Find where the given text appears and provide that cell's center as (X, Y) coordinate. 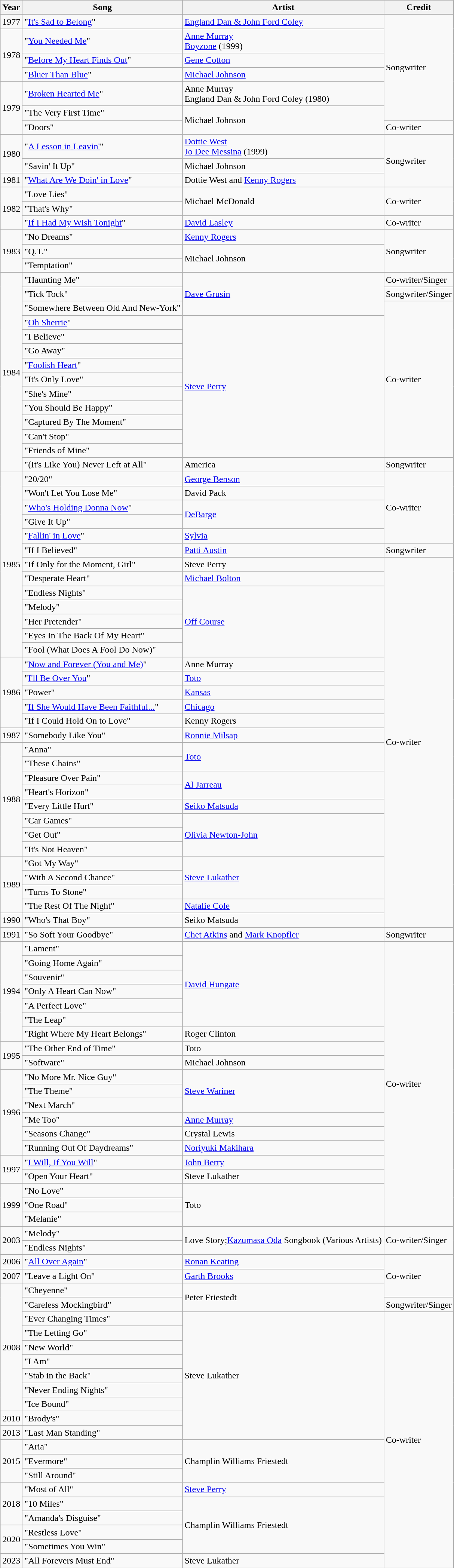
1994 (11, 991)
Noriyuki Makihara (283, 1148)
America (283, 465)
"(It's Like You) Never Left at All" (102, 465)
"Anna" (102, 749)
"Who's Holding Donna Now" (102, 507)
Anne MurrayBoyzone (1999) (283, 41)
"It's Not Heaven" (102, 849)
"Eyes In The Back Of My Heart" (102, 635)
1991 (11, 935)
"Right Where My Heart Belongs" (102, 1034)
"Me Too" (102, 1119)
2010 (11, 1418)
"So Soft Your Goodbye" (102, 935)
"Open Your Heart" (102, 1176)
"Sometimes You Win" (102, 1546)
Roger Clinton (283, 1034)
"Stab in the Back" (102, 1376)
1996 (11, 1112)
2008 (11, 1347)
"10 Miles" (102, 1504)
Sylvia (283, 536)
"The Leap" (102, 1020)
1990 (11, 920)
"A Perfect Love" (102, 1006)
"If I Could Hold On to Love" (102, 721)
2006 (11, 1262)
Michael Bolton (283, 579)
"Restless Love" (102, 1532)
"You Needed Me" (102, 41)
"Power" (102, 693)
1987 (11, 735)
"Temptation" (102, 266)
"Souvenir" (102, 977)
"Get Out" (102, 835)
Kansas (283, 693)
"I Will, If You Will" (102, 1162)
"Give It Up" (102, 522)
"Brody's" (102, 1418)
"Ever Changing Times" (102, 1319)
2007 (11, 1276)
"Tick Tock" (102, 294)
1979 (11, 108)
David Lasley (283, 223)
"20/20" (102, 479)
1984 (11, 372)
"Doors" (102, 127)
"Captured By The Moment" (102, 422)
Olivia Newton-John (283, 835)
Anne MurrayEngland Dan & John Ford Coley (1980) (283, 93)
2018 (11, 1504)
John Berry (283, 1162)
"Every Little Hurt" (102, 806)
Chet Atkins and Mark Knopfler (283, 935)
"Somewhere Between Old And New-York" (102, 308)
Peter Friestedt (283, 1297)
"Lament" (102, 949)
Year (11, 7)
Off Course (283, 621)
"The Rest Of The Night" (102, 906)
"Never Ending Nights" (102, 1390)
1978 (11, 55)
Dottie WestJo Dee Messina (1999) (283, 147)
1977 (11, 22)
DeBarge (283, 515)
"All Forevers Must End" (102, 1561)
"Heart's Horizon" (102, 792)
Artist (283, 7)
"Melanie" (102, 1219)
"If She Would Have Been Faithful..." (102, 707)
Natalie Cole (283, 906)
"It's Only Love" (102, 379)
"Car Games" (102, 820)
2023 (11, 1561)
Steve Wariner (283, 1091)
"Evermore" (102, 1461)
Dottie West and Kenny Rogers (283, 180)
"Fallin' in Love" (102, 536)
"Amanda's Disguise" (102, 1518)
"Going Home Again" (102, 963)
"Only A Heart Can Now" (102, 991)
1999 (11, 1205)
"Before My Heart Finds Out" (102, 60)
"Fool (What Does A Fool Do Now)" (102, 650)
"Foolish Heart" (102, 365)
England Dan & John Ford Coley (283, 22)
Song (102, 7)
"Still Around" (102, 1475)
David Pack (283, 493)
"That's Why" (102, 208)
"No Dreams" (102, 237)
"If I Believed" (102, 550)
"Turns To Stone" (102, 892)
"What Are We Doin' in Love" (102, 180)
1983 (11, 251)
1997 (11, 1169)
"Aria" (102, 1447)
"Who's That Boy" (102, 920)
1988 (11, 799)
"Seasons Change" (102, 1134)
"The Letting Go" (102, 1333)
"Bluer Than Blue" (102, 74)
"Love Lies" (102, 194)
"Savin' It Up" (102, 166)
"She's Mine" (102, 393)
Gene Cotton (283, 60)
"A Lesson in Leavin'" (102, 147)
Michael McDonald (283, 201)
"Leave a Light On" (102, 1276)
"Somebody Like You" (102, 735)
1981 (11, 180)
"If I Had My Wish Tonight" (102, 223)
"If Only for the Moment, Girl" (102, 564)
Chicago (283, 707)
George Benson (283, 479)
"Most of All" (102, 1489)
"Now and Forever (You and Me)" (102, 664)
Patti Austin (283, 550)
"Friends of Mine" (102, 451)
"I Believe" (102, 337)
"Careless Mockingbird" (102, 1304)
Crystal Lewis (283, 1134)
"Cheyenne" (102, 1290)
"Software" (102, 1062)
"The Other End of Time" (102, 1048)
"Pleasure Over Pain" (102, 778)
"New World" (102, 1347)
"Running Out Of Daydreams" (102, 1148)
Ronan Keating (283, 1262)
2013 (11, 1433)
"I'll Be Over You" (102, 678)
"You Should Be Happy" (102, 408)
"Oh Sherrie" (102, 322)
Dave Grusin (283, 294)
Credit (419, 7)
1980 (11, 153)
1995 (11, 1055)
"The Very First Time" (102, 113)
"Haunting Me" (102, 280)
2015 (11, 1461)
"The Theme" (102, 1091)
"All Over Again" (102, 1262)
2020 (11, 1539)
"These Chains" (102, 764)
"Q.T." (102, 251)
"Got My Way" (102, 863)
"Go Away" (102, 351)
"No Love" (102, 1191)
1986 (11, 692)
"Next March" (102, 1105)
1989 (11, 884)
Ronnie Milsap (283, 735)
"Desperate Heart" (102, 579)
1982 (11, 208)
"I Am" (102, 1362)
"Ice Bound" (102, 1404)
Garth Brooks (283, 1276)
"Last Man Standing" (102, 1433)
"Broken Hearted Me" (102, 93)
David Hungate (283, 984)
"It's Sad to Belong" (102, 22)
"Her Pretender" (102, 621)
Love Story;Kazumasa Oda Songbook (Various Artists) (283, 1240)
"One Road" (102, 1205)
1985 (11, 565)
"No More Mr. Nice Guy" (102, 1077)
"With A Second Chance" (102, 877)
2003 (11, 1240)
Al Jarreau (283, 785)
"Can't Stop" (102, 436)
"Won't Let You Lose Me" (102, 493)
